Identify which cell holds the provided text, then report its (X, Y) central coordinate. 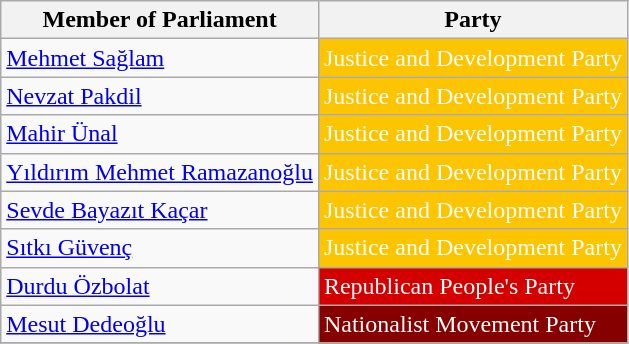
Durdu Özbolat (160, 286)
Mesut Dedeoğlu (160, 324)
Nationalist Movement Party (472, 324)
Sıtkı Güvenç (160, 248)
Mehmet Sağlam (160, 58)
Nevzat Pakdil (160, 96)
Sevde Bayazıt Kaçar (160, 210)
Yıldırım Mehmet Ramazanoğlu (160, 172)
Member of Parliament (160, 20)
Party (472, 20)
Mahir Ünal (160, 134)
Republican People's Party (472, 286)
